From the cell containing the given text, extract its center point as (x, y) coordinate. 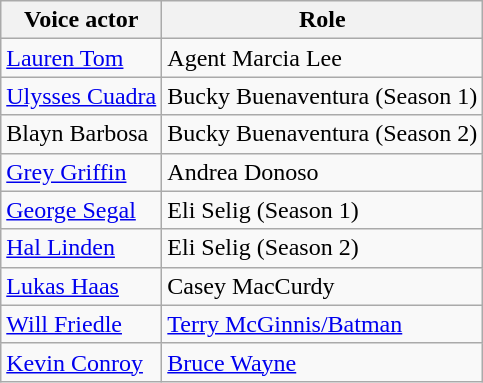
Hal Linden (82, 248)
Lukas Haas (82, 286)
Casey MacCurdy (322, 286)
Eli Selig (Season 1) (322, 210)
Lauren Tom (82, 58)
Bucky Buenaventura (Season 1) (322, 96)
Bucky Buenaventura (Season 2) (322, 134)
Will Friedle (82, 324)
Kevin Conroy (82, 362)
Terry McGinnis/Batman (322, 324)
George Segal (82, 210)
Bruce Wayne (322, 362)
Ulysses Cuadra (82, 96)
Andrea Donoso (322, 172)
Role (322, 20)
Blayn Barbosa (82, 134)
Agent Marcia Lee (322, 58)
Eli Selig (Season 2) (322, 248)
Grey Griffin (82, 172)
Voice actor (82, 20)
